Find where the given text appears and provide that cell's center as [X, Y] coordinate. 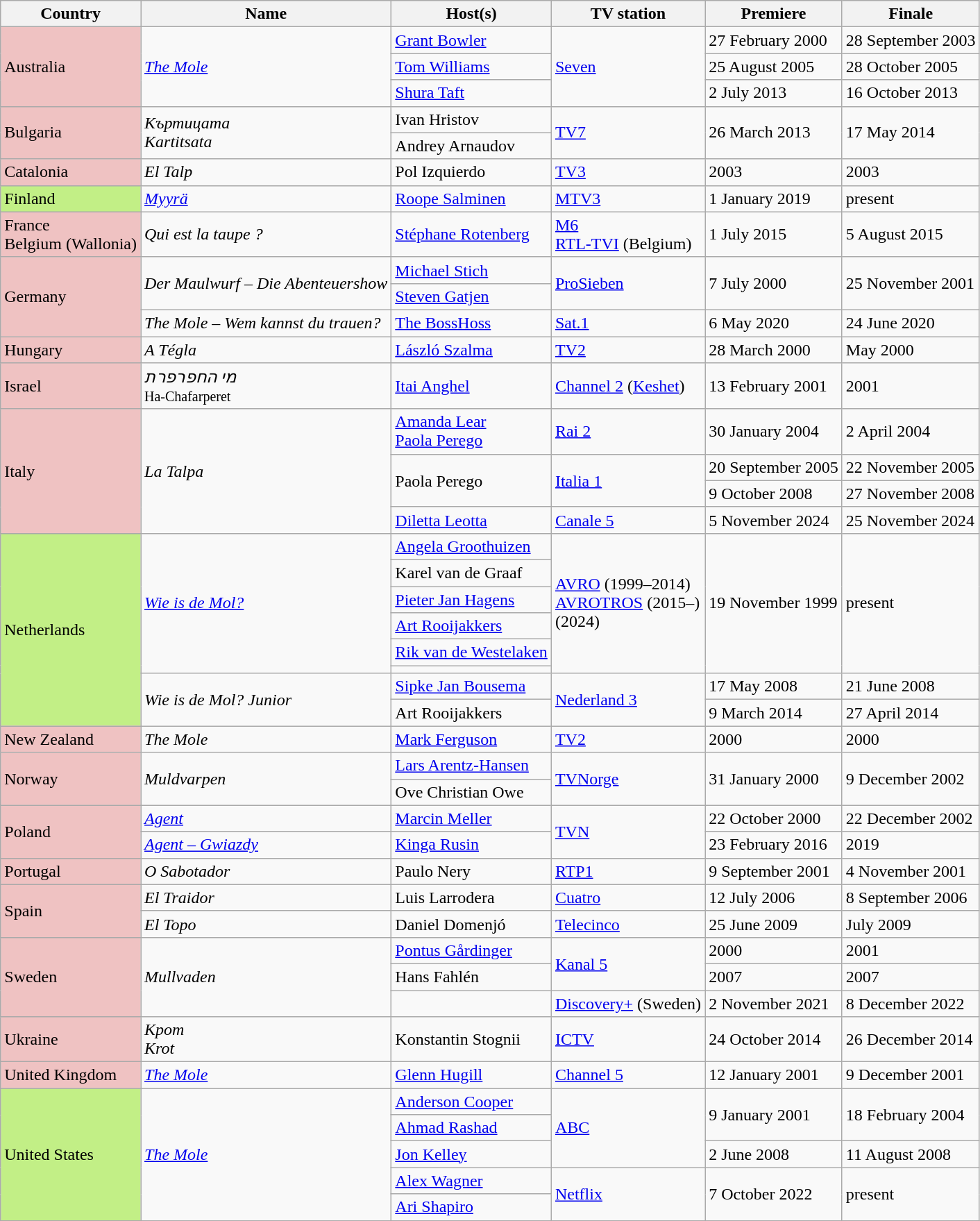
Discovery+ (Sweden) [627, 1003]
Paulo Nery [472, 871]
8 September 2006 [911, 898]
Karel van de Graaf [472, 573]
Premiere [774, 14]
Ukraine [71, 1040]
Finland [71, 199]
Glenn Hugill [472, 1075]
4 November 2001 [911, 871]
Canale 5 [627, 520]
TV7 [627, 133]
ProSieben [627, 283]
El Traidor [265, 898]
Netherlands [71, 630]
2019 [911, 845]
КъртицатаKartitsata [265, 133]
Sweden [71, 977]
12 July 2006 [774, 898]
El Talp [265, 172]
July 2009 [911, 924]
Agent [265, 818]
9 March 2014 [774, 713]
El Topo [265, 924]
Pieter Jan Hagens [472, 599]
Norway [71, 779]
Portugal [71, 871]
8 December 2022 [911, 1003]
2 April 2004 [911, 432]
Paola Perego [472, 480]
27 February 2000 [774, 40]
Channel 5 [627, 1075]
A Tégla [265, 349]
26 March 2013 [774, 133]
1 January 2019 [774, 199]
Michael Stich [472, 270]
Spain [71, 911]
26 December 2014 [911, 1040]
Hungary [71, 349]
Finale [911, 14]
9 December 2002 [911, 779]
2 November 2021 [774, 1003]
Mark Ferguson [472, 739]
Myyrä [265, 199]
9 October 2008 [774, 494]
New Zealand [71, 739]
Pontus Gårdinger [472, 950]
Italia 1 [627, 480]
25 June 2009 [774, 924]
ICTV [627, 1040]
30 January 2004 [774, 432]
The BossHoss [472, 323]
5 August 2015 [911, 235]
Australia [71, 67]
21 June 2008 [911, 687]
The Mole – Wem kannst du trauen? [265, 323]
Konstantin Stognii [472, 1040]
28 September 2003 [911, 40]
Ove Christian Owe [472, 792]
22 October 2000 [774, 818]
FranceBelgium (Wallonia) [71, 235]
Amanda LearPaola Perego [472, 432]
AVRO (1999–2014)AVROTROS (2015–) (2024) [627, 603]
Hans Fahlén [472, 977]
Steven Gatjen [472, 296]
Host(s) [472, 14]
Bulgaria [71, 133]
2 July 2013 [774, 93]
Channel 2 (Keshet) [627, 386]
Ahmad Rashad [472, 1128]
23 February 2016 [774, 845]
Telecinco [627, 924]
7 July 2000 [774, 283]
Germany [71, 296]
TV3 [627, 172]
László Szalma [472, 349]
Nederland 3 [627, 700]
13 February 2001 [774, 386]
Jon Kelley [472, 1154]
9 December 2001 [911, 1075]
Shura Taft [472, 93]
TVNorge [627, 779]
Ari Shapiro [472, 1207]
La Talpa [265, 471]
Der Maulwurf – Die Abenteuershow [265, 283]
Mullvaden [265, 977]
25 August 2005 [774, 67]
Kinga Rusin [472, 845]
Name [265, 14]
May 2000 [911, 349]
United States [71, 1154]
ABC [627, 1128]
Pol Izquierdo [472, 172]
Netflix [627, 1194]
Alex Wagner [472, 1181]
Itai Anghel [472, 386]
M6RTL-TVI (Belgium) [627, 235]
11 August 2008 [911, 1154]
9 September 2001 [774, 871]
TVN [627, 832]
27 November 2008 [911, 494]
7 October 2022 [774, 1194]
Tom Williams [472, 67]
6 May 2020 [774, 323]
Grant Bowler [472, 40]
24 June 2020 [911, 323]
12 January 2001 [774, 1075]
Diletta Leotta [472, 520]
Italy [71, 471]
Anderson Cooper [472, 1102]
Angela Groothuizen [472, 546]
Daniel Domenjó [472, 924]
22 December 2002 [911, 818]
Sat.1 [627, 323]
Stéphane Rotenberg [472, 235]
31 January 2000 [774, 779]
Luis Larrodera [472, 898]
25 November 2024 [911, 520]
17 May 2008 [774, 687]
1 July 2015 [774, 235]
Israel [71, 386]
RTP1 [627, 871]
КротKrot [265, 1040]
Wie is de Mol? [265, 603]
28 March 2000 [774, 349]
16 October 2013 [911, 93]
9 January 2001 [774, 1115]
Lars Arentz-Hansen [472, 766]
Seven [627, 67]
TV station [627, 14]
27 April 2014 [911, 713]
20 September 2005 [774, 467]
Muldvarpen [265, 779]
O Sabotador [265, 871]
5 November 2024 [774, 520]
United Kingdom [71, 1075]
MTV3 [627, 199]
Cuatro [627, 898]
מי החפרפרתHa-Chafarperet [265, 386]
Country [71, 14]
Andrey Arnaudov [472, 146]
Qui est la taupe ? [265, 235]
Wie is de Mol? Junior [265, 700]
25 November 2001 [911, 283]
22 November 2005 [911, 467]
Catalonia [71, 172]
28 October 2005 [911, 67]
Ivan Hristov [472, 119]
Kanal 5 [627, 963]
Rai 2 [627, 432]
Roope Salminen [472, 199]
Sipke Jan Bousema [472, 687]
2 June 2008 [774, 1154]
Agent – Gwiazdy [265, 845]
Poland [71, 832]
19 November 1999 [774, 603]
24 October 2014 [774, 1040]
17 May 2014 [911, 133]
18 February 2004 [911, 1115]
Rik van de Westelaken [472, 652]
Marcin Meller [472, 818]
